Scan for the cell matching the given text and deliver its [X, Y] coordinate at center. 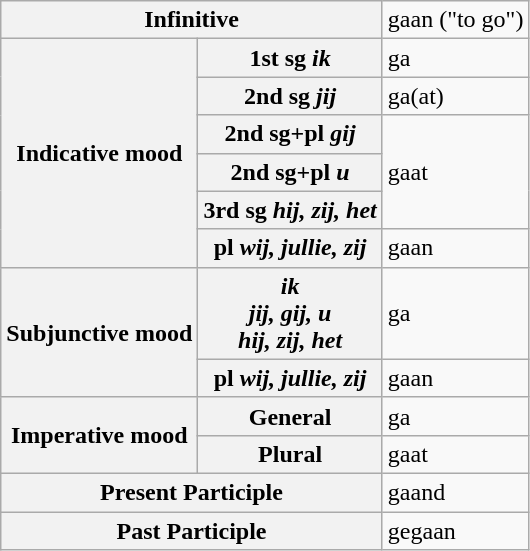
gaan ("to go") [456, 20]
Past Participle [192, 531]
gaand [456, 492]
Imperative mood [100, 435]
Subjunctive mood [100, 332]
1st sg ik [290, 58]
2nd sg+pl u [290, 172]
Indicative mood [100, 153]
Plural [290, 454]
2nd sg jij [290, 96]
gegaan [456, 531]
3rd sg hij, zij, het [290, 210]
General [290, 416]
2nd sg+pl gij [290, 134]
Present Participle [192, 492]
Infinitive [192, 20]
ga(at) [456, 96]
ikjij, gij, uhij, zij, het [290, 313]
